Search for the cell housing the specified text and yield its [X, Y] center coordinate. 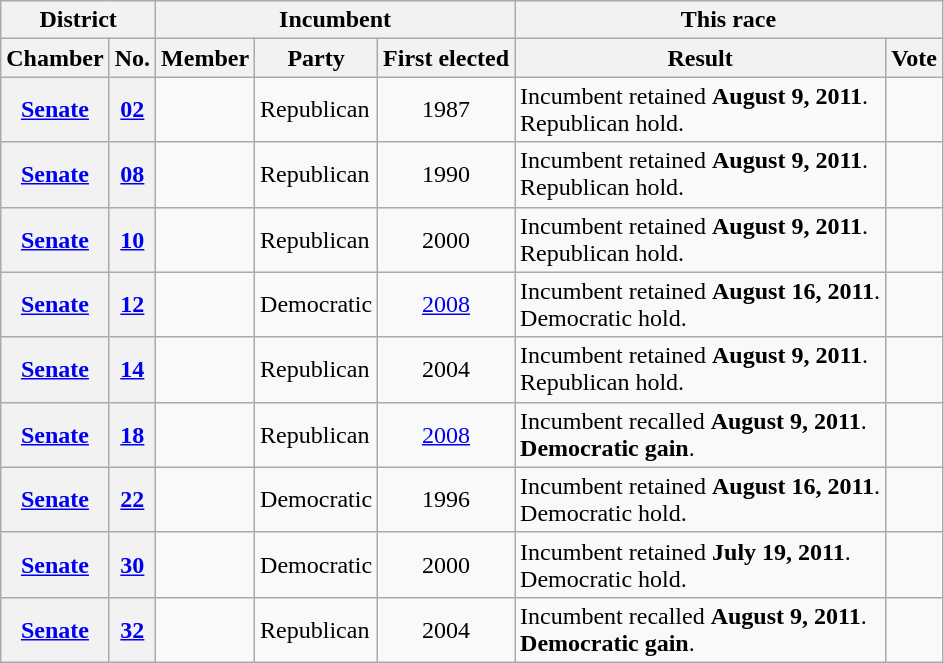
No. [132, 58]
14 [132, 370]
1990 [446, 174]
Member [206, 58]
02 [132, 110]
1996 [446, 500]
Result [700, 58]
Incumbent retained July 19, 2011.Democratic hold. [700, 564]
22 [132, 500]
08 [132, 174]
30 [132, 564]
District [78, 20]
32 [132, 630]
Party [316, 58]
12 [132, 304]
10 [132, 240]
1987 [446, 110]
Chamber [55, 58]
First elected [446, 58]
Vote [914, 58]
This race [729, 20]
Incumbent [336, 20]
18 [132, 434]
